For the text-containing cell, return its midpoint in [x, y] coordinate format. 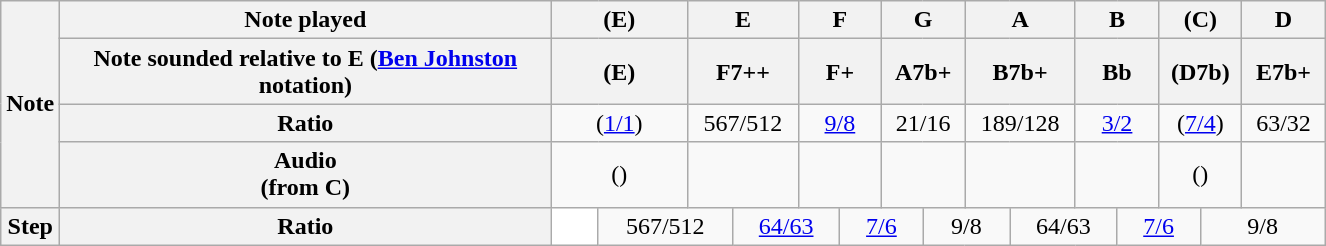
3/2 [1116, 123]
F [840, 20]
Bb [1116, 72]
E7b+ [1284, 72]
B [1116, 20]
(C) [1200, 20]
E [744, 20]
(D7b) [1200, 72]
(7/4) [1200, 123]
B7b+ [1020, 72]
G [924, 20]
63/32 [1284, 123]
F7++ [744, 72]
Note [30, 104]
Step [30, 226]
A [1020, 20]
D [1284, 20]
Note sounded relative to E (Ben Johnston notation) [306, 72]
Audio(from C) [306, 174]
189/128 [1020, 123]
21/16 [924, 123]
(1/1) [620, 123]
Note played [306, 20]
F+ [840, 72]
A7b+ [924, 72]
